Determine the [x, y] coordinate at the center of the cell enclosing the given text.  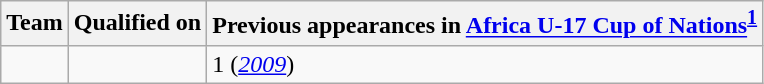
Qualified on [137, 24]
Team [35, 24]
Previous appearances in Africa U-17 Cup of Nations1 [485, 24]
1 (2009) [485, 64]
